Output the [X, Y] coordinate of the center of the cell containing the given text.  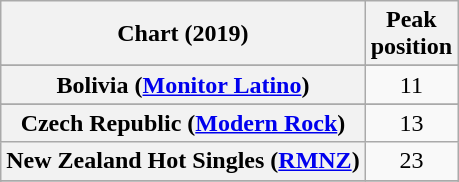
New Zealand Hot Singles (RMNZ) [183, 161]
Chart (2019) [183, 34]
13 [411, 123]
Czech Republic (Modern Rock) [183, 123]
23 [411, 161]
Peakposition [411, 34]
Bolivia (Monitor Latino) [183, 85]
11 [411, 85]
